Pinpoint the cell where the given text exists, returning its [x, y] midpoint coordinate. 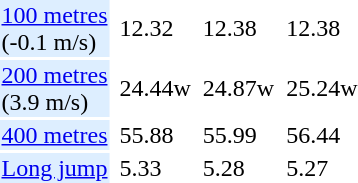
12.32 [155, 28]
5.33 [155, 168]
400 metres [54, 135]
Long jump [54, 168]
100 metres (-0.1 m/s) [54, 28]
24.44w [155, 88]
55.88 [155, 135]
24.87w [238, 88]
12.38 [238, 28]
200 metres (3.9 m/s) [54, 88]
55.99 [238, 135]
5.28 [238, 168]
